Search for the cell housing the specified text and yield its [x, y] center coordinate. 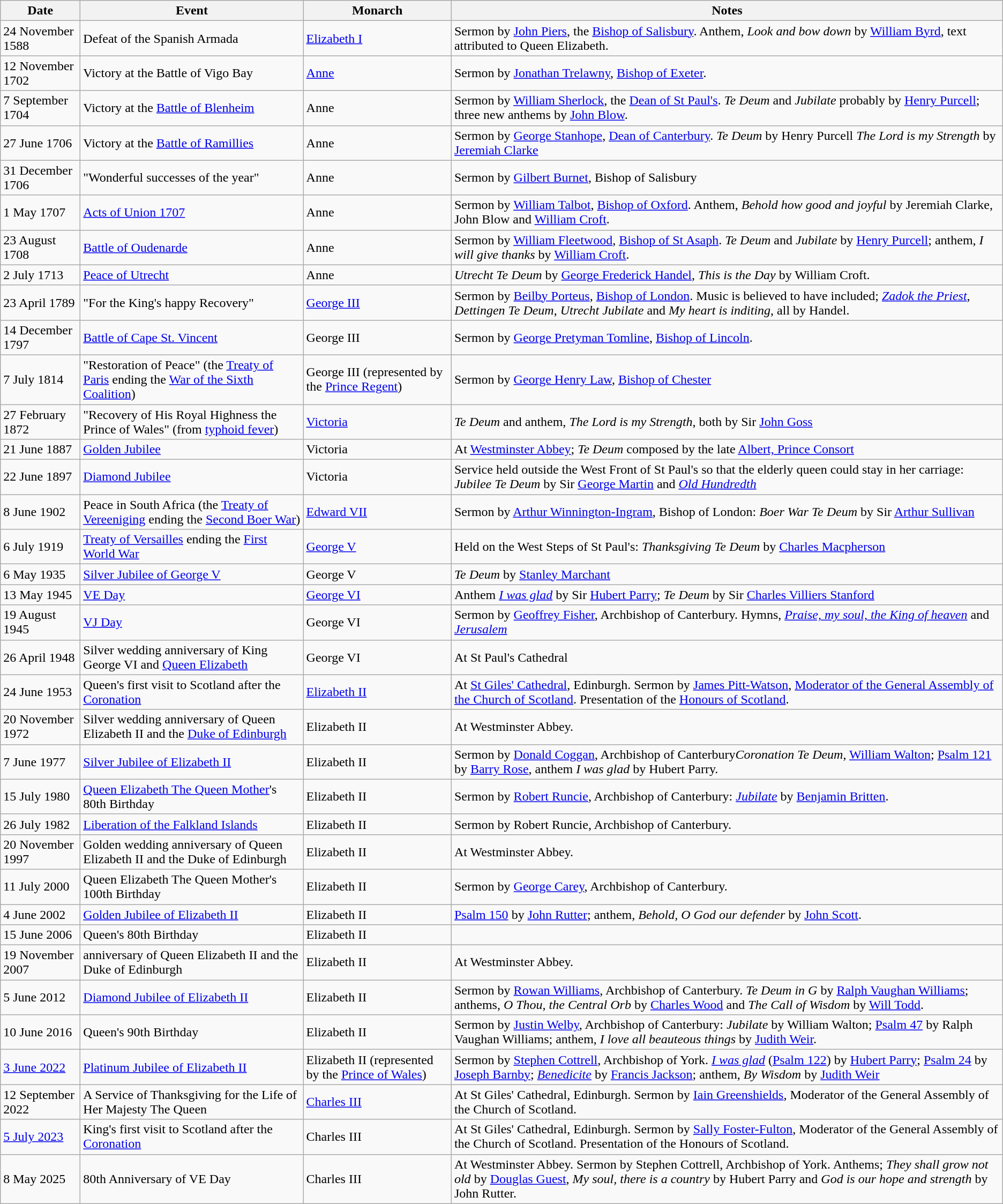
Battle of Cape St. Vincent [192, 338]
Sermon by George Henry Law, Bishop of Chester [727, 379]
Date [41, 11]
15 July 1980 [41, 796]
31 December 1706 [41, 178]
Queen Elizabeth The Queen Mother's 80th Birthday [192, 796]
"Recovery of His Royal Highness the Prince of Wales" (from typhoid fever) [192, 421]
Sermon by Geoffrey Fisher, Archbishop of Canterbury. Hymns, Praise, my soul, the King of heaven and Jerusalem [727, 623]
12 November 1702 [41, 73]
Victory at the Battle of Blenheim [192, 108]
Te Deum by Stanley Marchant [727, 574]
27 June 1706 [41, 143]
George III (represented by the Prince Regent) [377, 379]
20 November 1972 [41, 727]
7 July 1814 [41, 379]
Victory at the Battle of Vigo Bay [192, 73]
Sermon by Jonathan Trelawny, Bishop of Exeter. [727, 73]
King's first visit to Scotland after the Coronation [192, 1137]
Sermon by William Sherlock, the Dean of St Paul's. Te Deum and Jubilate probably by Henry Purcell; three new anthems by John Blow. [727, 108]
Sermon by George Stanhope, Dean of Canterbury. Te Deum by Henry Purcell The Lord is my Strength by Jeremiah Clarke [727, 143]
Diamond Jubilee [192, 477]
8 May 2025 [41, 1179]
Sermon by John Piers, the Bishop of Salisbury. Anthem, Look and bow down by William Byrd, text attributed to Queen Elizabeth. [727, 39]
21 June 1887 [41, 450]
27 February 1872 [41, 421]
1 May 1707 [41, 212]
5 July 2023 [41, 1137]
Battle of Oudenarde [192, 248]
3 June 2022 [41, 1067]
26 April 1948 [41, 657]
At St Paul's Cathedral [727, 657]
Queen Elizabeth The Queen Mother's 100th Birthday [192, 886]
6 July 1919 [41, 547]
Sermon by William Talbot, Bishop of Oxford. Anthem, Behold how good and joyful by Jeremiah Clarke, John Blow and William Croft. [727, 212]
Queen's first visit to Scotland after the Coronation [192, 692]
4 June 2002 [41, 915]
7 June 1977 [41, 762]
Peace in South Africa (the Treaty of Vereeniging ending the Second Boer War) [192, 512]
Silver wedding anniversary of King George VI and Queen Elizabeth [192, 657]
Sermon by Robert Runcie, Archbishop of Canterbury: Jubilate by Benjamin Britten. [727, 796]
22 June 1897 [41, 477]
10 June 2016 [41, 1032]
anniversary of Queen Elizabeth II and the Duke of Edinburgh [192, 962]
Golden wedding anniversary of Queen Elizabeth II and the Duke of Edinburgh [192, 852]
19 August 1945 [41, 623]
Utrecht Te Deum by George Frederick Handel, This is the Day by William Croft. [727, 275]
VJ Day [192, 623]
Diamond Jubilee of Elizabeth II [192, 998]
Golden Jubilee [192, 450]
Platinum Jubilee of Elizabeth II [192, 1067]
23 April 1789 [41, 302]
Sermon by Gilbert Burnet, Bishop of Salisbury [727, 178]
Sermon by Arthur Winnington-Ingram, Bishop of London: Boer War Te Deum by Sir Arthur Sullivan [727, 512]
Queen's 90th Birthday [192, 1032]
7 September 1704 [41, 108]
23 August 1708 [41, 248]
VE Day [192, 595]
Acts of Union 1707 [192, 212]
A Service of Thanksgiving for the Life of Her Majesty The Queen [192, 1102]
Sermon by Robert Runcie, Archbishop of Canterbury. [727, 824]
Queen's 80th Birthday [192, 935]
24 June 1953 [41, 692]
14 December 1797 [41, 338]
20 November 1997 [41, 852]
"For the King's happy Recovery" [192, 302]
80th Anniversary of VE Day [192, 1179]
Sermon by William Fleetwood, Bishop of St Asaph. Te Deum and Jubilate by Henry Purcell; anthem, I will give thanks by William Croft. [727, 248]
15 June 2006 [41, 935]
Held on the West Steps of St Paul's: Thanksgiving Te Deum by Charles Macpherson [727, 547]
Defeat of the Spanish Armada [192, 39]
Golden Jubilee of Elizabeth II [192, 915]
Peace of Utrecht [192, 275]
"Restoration of Peace" (the Treaty of Paris ending the War of the Sixth Coalition) [192, 379]
24 November 1588 [41, 39]
Liberation of the Falkland Islands [192, 824]
Silver wedding anniversary of Queen Elizabeth II and the Duke of Edinburgh [192, 727]
Elizabeth I [377, 39]
"Wonderful successes of the year" [192, 178]
26 July 1982 [41, 824]
Edward VII [377, 512]
Elizabeth II (represented by the Prince of Wales) [377, 1067]
Event [192, 11]
Psalm 150 by John Rutter; anthem, Behold, O God our defender by John Scott. [727, 915]
11 July 2000 [41, 886]
19 November 2007 [41, 962]
Sermon by Donald Coggan, Archbishop of CanterburyCoronation Te Deum, William Walton; Psalm 121 by Barry Rose, anthem I was glad by Hubert Parry. [727, 762]
Notes [727, 11]
At St Giles' Cathedral, Edinburgh. Sermon by Iain Greenshields, Moderator of the General Assembly of the Church of Scotland. [727, 1102]
Anthem I was glad by Sir Hubert Parry; Te Deum by Sir Charles Villiers Stanford [727, 595]
Sermon by George Pretyman Tomline, Bishop of Lincoln. [727, 338]
Monarch [377, 11]
2 July 1713 [41, 275]
5 June 2012 [41, 998]
Victory at the Battle of Ramillies [192, 143]
Te Deum and anthem, The Lord is my Strength, both by Sir John Goss [727, 421]
6 May 1935 [41, 574]
8 June 1902 [41, 512]
Sermon by George Carey, Archbishop of Canterbury. [727, 886]
Silver Jubilee of Elizabeth II [192, 762]
Treaty of Versailles ending the First World War [192, 547]
13 May 1945 [41, 595]
Silver Jubilee of George V [192, 574]
12 September 2022 [41, 1102]
At Westminster Abbey; Te Deum composed by the late Albert, Prince Consort [727, 450]
